Output the (x, y) coordinate of the center of the cell containing the given text.  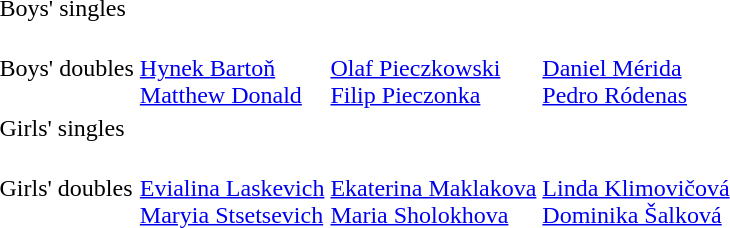
Olaf PieczkowskiFilip Pieczonka (434, 68)
Hynek BartoňMatthew Donald (232, 68)
